Determine the [X, Y] coordinate at the center of the cell enclosing the given text.  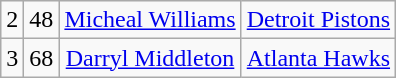
Atlanta Hawks [318, 58]
48 [42, 20]
Micheal Williams [150, 20]
2 [12, 20]
Darryl Middleton [150, 58]
Detroit Pistons [318, 20]
3 [12, 58]
68 [42, 58]
